Output the [x, y] coordinate of the center of the cell containing the given text.  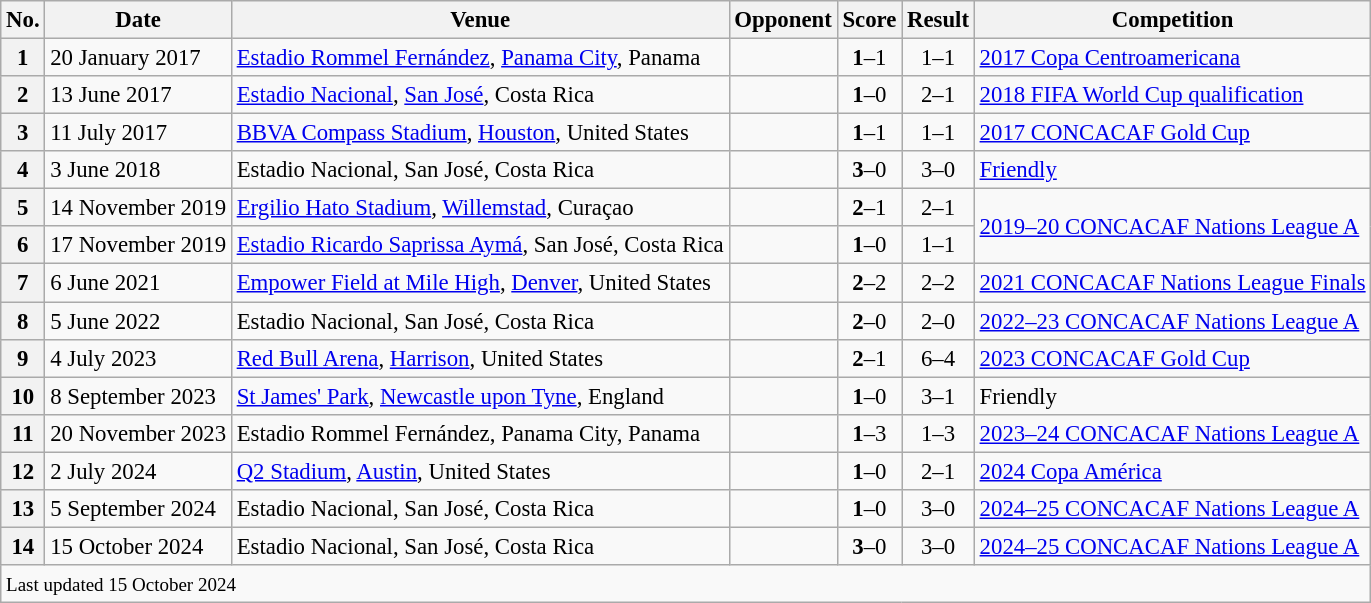
2017 Copa Centroamericana [1172, 58]
Competition [1172, 20]
12 [23, 471]
St James' Park, Newcastle upon Tyne, England [480, 396]
14 November 2019 [138, 208]
5 [23, 208]
6 June 2021 [138, 283]
2018 FIFA World Cup qualification [1172, 95]
2022–23 CONCACAF Nations League A [1172, 321]
7 [23, 283]
2 [23, 95]
Estadio Ricardo Saprissa Aymá, San José, Costa Rica [480, 245]
Date [138, 20]
2019–20 CONCACAF Nations League A [1172, 226]
Q2 Stadium, Austin, United States [480, 471]
4 [23, 170]
Opponent [783, 20]
Result [938, 20]
BBVA Compass Stadium, Houston, United States [480, 133]
Venue [480, 20]
Red Bull Arena, Harrison, United States [480, 358]
2017 CONCACAF Gold Cup [1172, 133]
5 September 2024 [138, 509]
4 July 2023 [138, 358]
6–4 [938, 358]
13 June 2017 [138, 95]
17 November 2019 [138, 245]
13 [23, 509]
1 [23, 58]
Score [870, 20]
No. [23, 20]
9 [23, 358]
6 [23, 245]
5 June 2022 [138, 321]
3 June 2018 [138, 170]
20 January 2017 [138, 58]
14 [23, 546]
Empower Field at Mile High, Denver, United States [480, 283]
8 [23, 321]
2023–24 CONCACAF Nations League A [1172, 433]
2023 CONCACAF Gold Cup [1172, 358]
8 September 2023 [138, 396]
3 [23, 133]
10 [23, 396]
Ergilio Hato Stadium, Willemstad, Curaçao [480, 208]
15 October 2024 [138, 546]
2024 Copa América [1172, 471]
20 November 2023 [138, 433]
Last updated 15 October 2024 [686, 584]
2 July 2024 [138, 471]
2021 CONCACAF Nations League Finals [1172, 283]
11 July 2017 [138, 133]
11 [23, 433]
3–1 [938, 396]
